Provide the [x, y] coordinate of the cell's center where the given text is located.  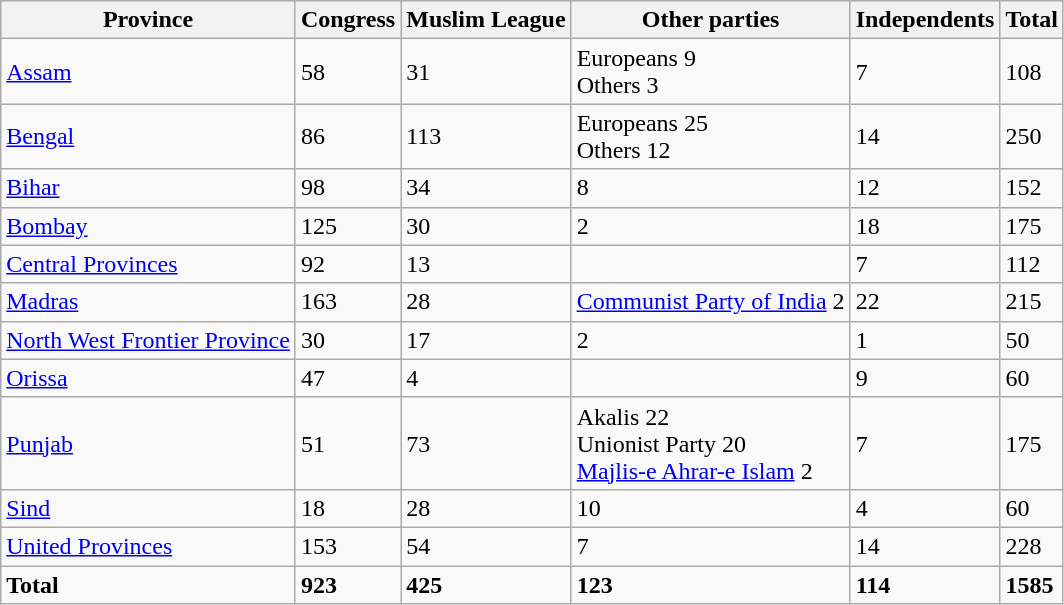
North West Frontier Province [148, 340]
Assam [148, 72]
Sind [148, 508]
34 [486, 188]
Other parties [710, 20]
923 [348, 585]
153 [348, 546]
215 [1032, 302]
Province [148, 20]
92 [348, 264]
152 [1032, 188]
73 [486, 443]
50 [1032, 340]
112 [1032, 264]
47 [348, 378]
Madras [148, 302]
Independents [925, 20]
22 [925, 302]
58 [348, 72]
1 [925, 340]
123 [710, 585]
Bombay [148, 226]
9 [925, 378]
Congress [348, 20]
Orissa [148, 378]
114 [925, 585]
Central Provinces [148, 264]
228 [1032, 546]
Europeans 9 Others 3 [710, 72]
Muslim League [486, 20]
Bihar [148, 188]
13 [486, 264]
Bengal [148, 136]
12 [925, 188]
Communist Party of India 2 [710, 302]
8 [710, 188]
108 [1032, 72]
163 [348, 302]
Punjab [148, 443]
17 [486, 340]
125 [348, 226]
250 [1032, 136]
51 [348, 443]
425 [486, 585]
54 [486, 546]
United Provinces [148, 546]
10 [710, 508]
113 [486, 136]
31 [486, 72]
1585 [1032, 585]
86 [348, 136]
98 [348, 188]
Akalis 22Unionist Party 20Majlis-e Ahrar-e Islam 2 [710, 443]
Europeans 25 Others 12 [710, 136]
